Capture the cell that displays the provided text and extract its (X, Y) central coordinate. 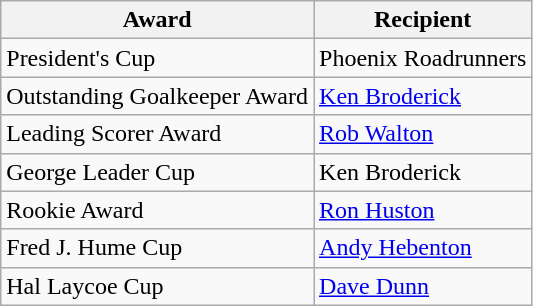
Award (158, 20)
Outstanding Goalkeeper Award (158, 96)
Phoenix Roadrunners (423, 58)
Leading Scorer Award (158, 134)
Hal Laycoe Cup (158, 286)
Rookie Award (158, 210)
President's Cup (158, 58)
Ron Huston (423, 210)
Recipient (423, 20)
Rob Walton (423, 134)
George Leader Cup (158, 172)
Fred J. Hume Cup (158, 248)
Andy Hebenton (423, 248)
Dave Dunn (423, 286)
